Detect which cell encompasses the target text, then output its [X, Y] center coordinate. 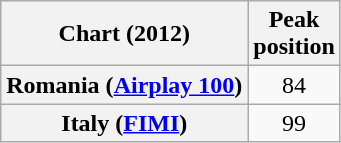
Italy (FIMI) [124, 123]
99 [294, 123]
84 [294, 85]
Chart (2012) [124, 34]
Peakposition [294, 34]
Romania (Airplay 100) [124, 85]
